Detect which cell encompasses the target text, then output its (X, Y) center coordinate. 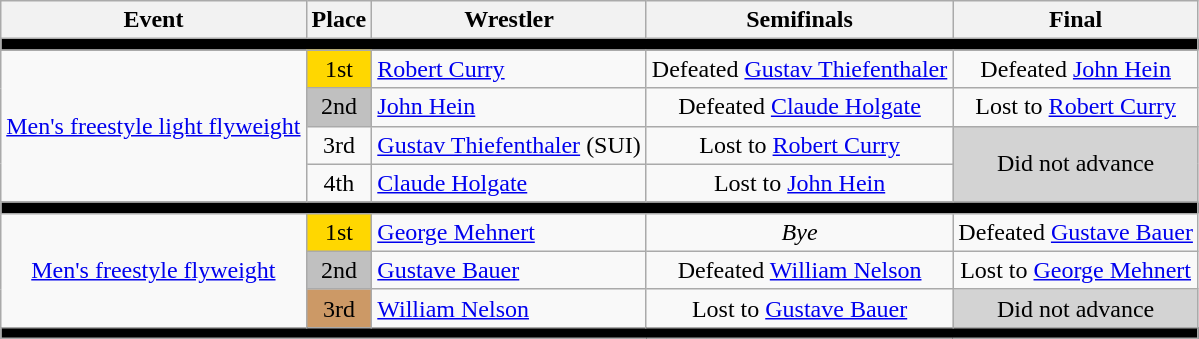
Gustav Thiefenthaler (SUI) (510, 145)
Men's freestyle flyweight (154, 270)
John Hein (510, 107)
Defeated Claude Holgate (799, 107)
William Nelson (510, 308)
Robert Curry (510, 69)
Lost to Gustave Bauer (799, 308)
4th (339, 183)
Event (154, 20)
Defeated John Hein (1076, 69)
Wrestler (510, 20)
Semifinals (799, 20)
Claude Holgate (510, 183)
Lost to George Mehnert (1076, 270)
Final (1076, 20)
Men's freestyle light flyweight (154, 126)
Defeated Gustave Bauer (1076, 232)
Defeated William Nelson (799, 270)
Lost to John Hein (799, 183)
Place (339, 20)
George Mehnert (510, 232)
Defeated Gustav Thiefenthaler (799, 69)
Gustave Bauer (510, 270)
Bye (799, 232)
